Return the [x, y] coordinate for the center point of the cell that contains the specified text.  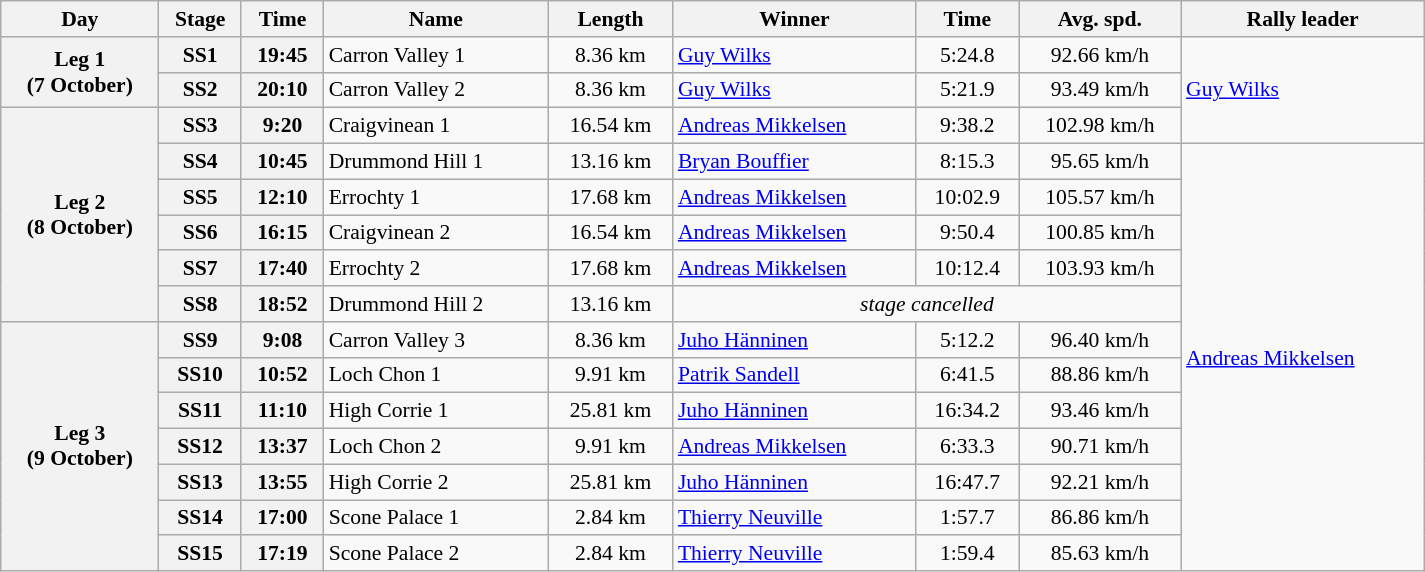
13:37 [282, 447]
Loch Chon 2 [436, 447]
Carron Valley 2 [436, 90]
10:45 [282, 162]
Bryan Bouffier [794, 162]
SS12 [200, 447]
103.93 km/h [1100, 269]
92.66 km/h [1100, 55]
SS11 [200, 411]
Scone Palace 2 [436, 554]
Day [80, 19]
Errochty 2 [436, 269]
stage cancelled [927, 304]
5:21.9 [968, 90]
17:19 [282, 554]
9:50.4 [968, 233]
Carron Valley 3 [436, 340]
5:24.8 [968, 55]
105.57 km/h [1100, 197]
17:40 [282, 269]
SS1 [200, 55]
16:34.2 [968, 411]
20:10 [282, 90]
6:41.5 [968, 375]
18:52 [282, 304]
SS10 [200, 375]
9:20 [282, 126]
96.40 km/h [1100, 340]
Craigvinean 2 [436, 233]
Loch Chon 1 [436, 375]
Avg. spd. [1100, 19]
12:10 [282, 197]
Patrik Sandell [794, 375]
16:15 [282, 233]
SS2 [200, 90]
102.98 km/h [1100, 126]
SS15 [200, 554]
16:47.7 [968, 482]
95.65 km/h [1100, 162]
17:00 [282, 518]
SS3 [200, 126]
88.86 km/h [1100, 375]
85.63 km/h [1100, 554]
Rally leader [1302, 19]
Leg 1(7 October) [80, 72]
SS8 [200, 304]
10:52 [282, 375]
High Corrie 1 [436, 411]
Scone Palace 1 [436, 518]
Stage [200, 19]
1:59.4 [968, 554]
1:57.7 [968, 518]
SS7 [200, 269]
Drummond Hill 1 [436, 162]
9:38.2 [968, 126]
92.21 km/h [1100, 482]
Leg 3(9 October) [80, 446]
86.86 km/h [1100, 518]
100.85 km/h [1100, 233]
Craigvinean 1 [436, 126]
10:02.9 [968, 197]
93.46 km/h [1100, 411]
SS14 [200, 518]
13:55 [282, 482]
SS5 [200, 197]
6:33.3 [968, 447]
90.71 km/h [1100, 447]
19:45 [282, 55]
Leg 2(8 October) [80, 215]
SS9 [200, 340]
5:12.2 [968, 340]
SS13 [200, 482]
High Corrie 2 [436, 482]
Errochty 1 [436, 197]
8:15.3 [968, 162]
93.49 km/h [1100, 90]
10:12.4 [968, 269]
Drummond Hill 2 [436, 304]
11:10 [282, 411]
SS4 [200, 162]
9:08 [282, 340]
Carron Valley 1 [436, 55]
Winner [794, 19]
SS6 [200, 233]
Length [610, 19]
Name [436, 19]
